Identify which cell holds the provided text, then report its (x, y) central coordinate. 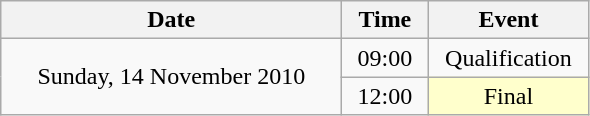
Qualification (508, 58)
Final (508, 96)
Event (508, 20)
09:00 (385, 58)
12:00 (385, 96)
Time (385, 20)
Sunday, 14 November 2010 (172, 77)
Date (172, 20)
